From the cell containing the given text, extract its center point as (X, Y) coordinate. 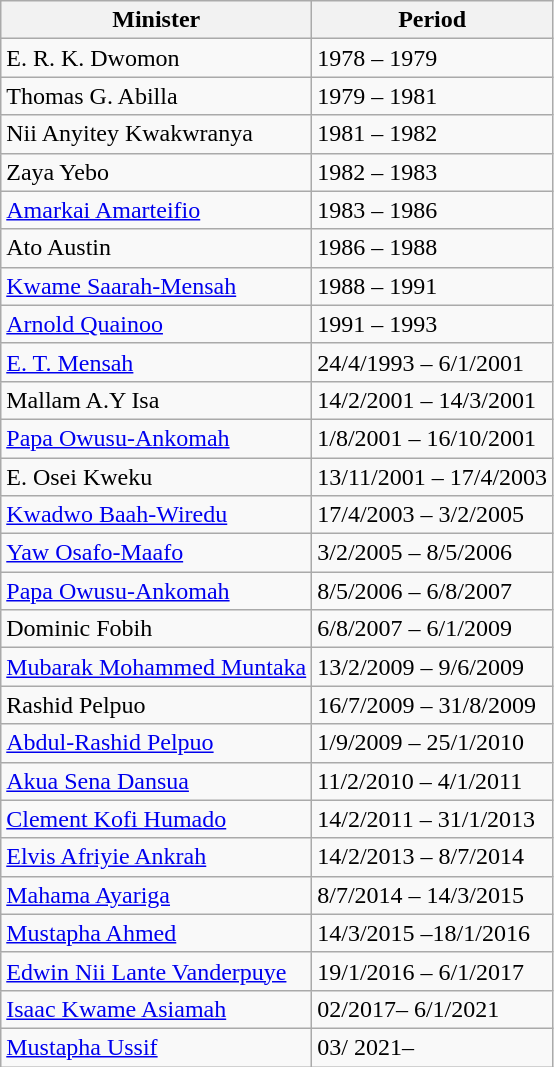
1978 – 1979 (432, 58)
Mubarak Mohammed Muntaka (156, 667)
Thomas G. Abilla (156, 96)
E. R. K. Dwomon (156, 58)
14/2/2013 – 8/7/2014 (432, 857)
Minister (156, 20)
1/8/2001 – 16/10/2001 (432, 438)
1983 – 1986 (432, 210)
1991 – 1993 (432, 324)
3/2/2005 – 8/5/2006 (432, 553)
Mustapha Ahmed (156, 933)
Clement Kofi Humado (156, 819)
Abdul-Rashid Pelpuo (156, 743)
1979 – 1981 (432, 96)
8/5/2006 – 6/8/2007 (432, 591)
13/2/2009 – 9/6/2009 (432, 667)
Isaac Kwame Asiamah (156, 1009)
8/7/2014 – 14/3/2015 (432, 895)
6/8/2007 – 6/1/2009 (432, 629)
17/4/2003 – 3/2/2005 (432, 515)
19/1/2016 – 6/1/2017 (432, 971)
Kwadwo Baah-Wiredu (156, 515)
Period (432, 20)
1/9/2009 – 25/1/2010 (432, 743)
11/2/2010 – 4/1/2011 (432, 781)
Rashid Pelpuo (156, 705)
Nii Anyitey Kwakwranya (156, 134)
16/7/2009 – 31/8/2009 (432, 705)
14/2/2011 – 31/1/2013 (432, 819)
Arnold Quainoo (156, 324)
Ato Austin (156, 248)
Mustapha Ussif (156, 1047)
E. Osei Kweku (156, 477)
Elvis Afriyie Ankrah (156, 857)
02/2017– 6/1/2021 (432, 1009)
14/2/2001 – 14/3/2001 (432, 400)
Akua Sena Dansua (156, 781)
Dominic Fobih (156, 629)
E. T. Mensah (156, 362)
Mahama Ayariga (156, 895)
14/3/2015 –18/1/2016 (432, 933)
1986 – 1988 (432, 248)
1981 – 1982 (432, 134)
Amarkai Amarteifio (156, 210)
Kwame Saarah-Mensah (156, 286)
1988 – 1991 (432, 286)
1982 – 1983 (432, 172)
Edwin Nii Lante Vanderpuye (156, 971)
24/4/1993 – 6/1/2001 (432, 362)
03/ 2021– (432, 1047)
Zaya Yebo (156, 172)
Yaw Osafo-Maafo (156, 553)
Mallam A.Y Isa (156, 400)
13/11/2001 – 17/4/2003 (432, 477)
